Identify which cell holds the provided text, then report its (x, y) central coordinate. 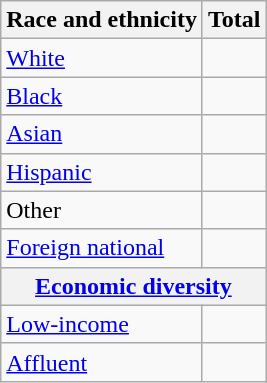
White (102, 58)
Hispanic (102, 172)
Black (102, 96)
Affluent (102, 362)
Economic diversity (134, 286)
Asian (102, 134)
Other (102, 210)
Total (234, 20)
Race and ethnicity (102, 20)
Low-income (102, 324)
Foreign national (102, 248)
